Extract the [X, Y] coordinate from the center of the cell holding the provided text.  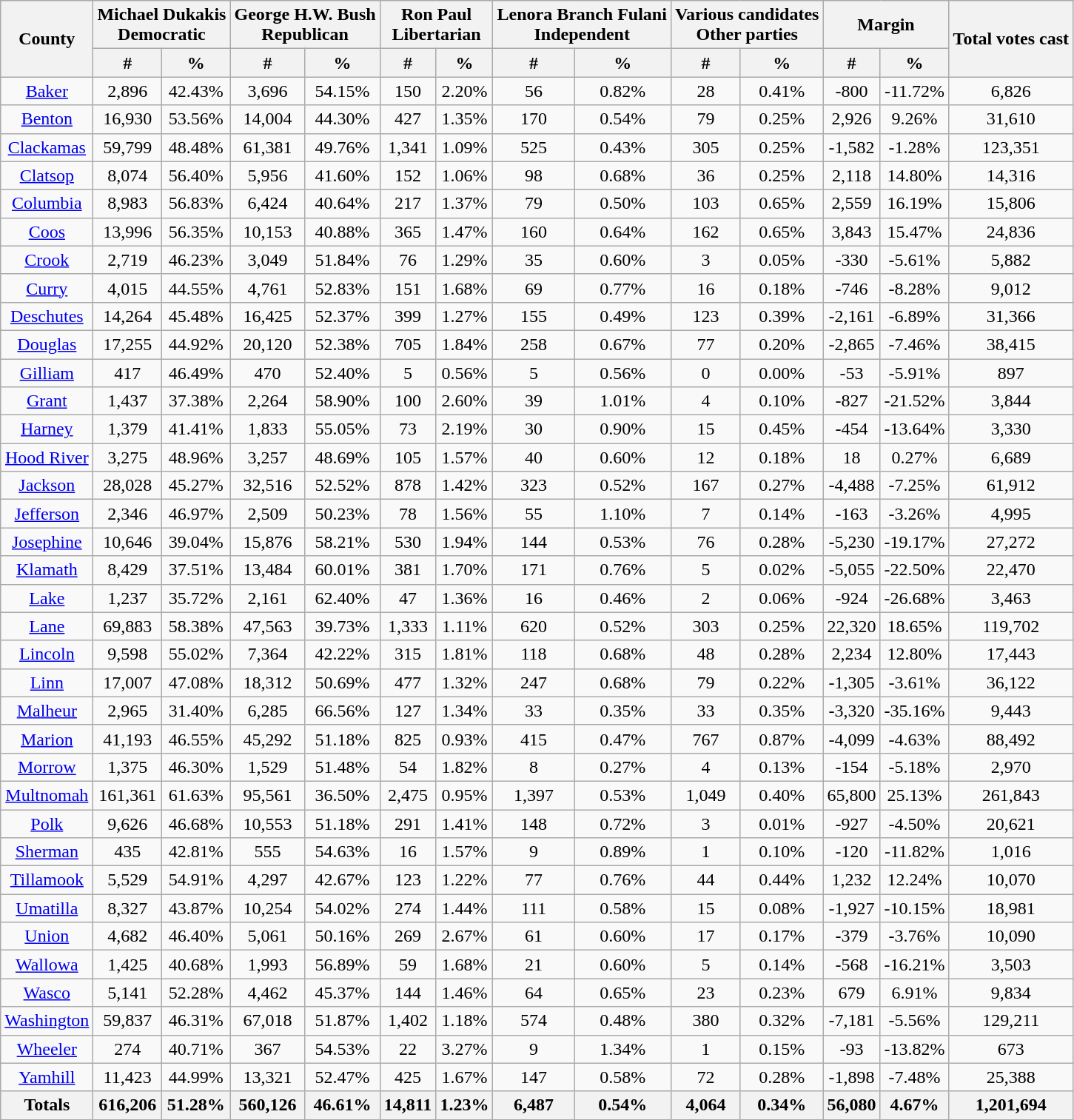
13,321 [268, 1077]
679 [851, 993]
258 [534, 344]
54.63% [342, 852]
Ron PaulLibertarian [437, 25]
Curry [47, 288]
72 [705, 1077]
17,443 [1011, 654]
6.91% [915, 993]
1,833 [268, 429]
3,257 [268, 457]
50.23% [342, 514]
Klamath [47, 570]
45.27% [195, 486]
0.34% [782, 1105]
171 [534, 570]
16.19% [915, 204]
8 [534, 767]
-11.82% [915, 852]
-5.56% [915, 1021]
-7.46% [915, 344]
George H.W. BushRepublican [305, 25]
31,610 [1011, 119]
Grant [47, 401]
-53 [851, 372]
152 [408, 175]
52.52% [342, 486]
435 [127, 852]
48.69% [342, 457]
18,981 [1011, 908]
Marion [47, 739]
Baker [47, 91]
2,118 [851, 175]
17,255 [127, 344]
52.83% [342, 288]
0.47% [622, 739]
103 [705, 204]
15,876 [268, 542]
61,912 [1011, 486]
14.80% [915, 175]
111 [534, 908]
560,126 [268, 1105]
13,484 [268, 570]
22,320 [851, 626]
44.30% [342, 119]
Linn [47, 683]
3,503 [1011, 965]
4,015 [127, 288]
54.02% [342, 908]
-5,055 [851, 570]
51.28% [195, 1105]
825 [408, 739]
1.01% [622, 401]
10,070 [1011, 880]
-13.64% [915, 429]
1.32% [465, 683]
6,826 [1011, 91]
-154 [851, 767]
1,016 [1011, 852]
1,201,694 [1011, 1105]
0.87% [782, 739]
1.23% [465, 1105]
28,028 [127, 486]
1.29% [465, 260]
477 [408, 683]
9,012 [1011, 288]
0.01% [782, 824]
155 [534, 316]
1.09% [465, 147]
Deschutes [47, 316]
151 [408, 288]
269 [408, 936]
4,297 [268, 880]
Sherman [47, 852]
Hood River [47, 457]
0.95% [465, 795]
6,487 [534, 1105]
55.02% [195, 654]
0.44% [782, 880]
1,379 [127, 429]
0.13% [782, 767]
-19.17% [915, 542]
42.22% [342, 654]
Michael DukakisDemocratic [161, 25]
2.60% [465, 401]
0.15% [782, 1049]
3.27% [465, 1049]
Columbia [47, 204]
51.84% [342, 260]
18,312 [268, 683]
56.40% [195, 175]
47.08% [195, 683]
65,800 [851, 795]
4,462 [268, 993]
31.40% [195, 711]
3,843 [851, 232]
41.41% [195, 429]
1.18% [465, 1021]
315 [408, 654]
Polk [47, 824]
52.28% [195, 993]
1,425 [127, 965]
0.48% [622, 1021]
12.24% [915, 880]
1.41% [465, 824]
574 [534, 1021]
60.01% [342, 570]
0.08% [782, 908]
52.40% [342, 372]
1.67% [465, 1077]
1.47% [465, 232]
41.60% [342, 175]
Morrow [47, 767]
303 [705, 626]
0.20% [782, 344]
0.05% [782, 260]
18.65% [915, 626]
2,264 [268, 401]
32,516 [268, 486]
22,470 [1011, 570]
399 [408, 316]
-1,582 [851, 147]
0.17% [782, 936]
367 [268, 1049]
-13.82% [915, 1049]
59,837 [127, 1021]
261,843 [1011, 795]
48.96% [195, 457]
8,429 [127, 570]
-3.61% [915, 683]
217 [408, 204]
36.50% [342, 795]
41,193 [127, 739]
45,292 [268, 739]
Jefferson [47, 514]
28 [705, 91]
247 [534, 683]
0.64% [622, 232]
2,161 [268, 598]
13,996 [127, 232]
127 [408, 711]
100 [408, 401]
-330 [851, 260]
36 [705, 175]
46.23% [195, 260]
20,621 [1011, 824]
-379 [851, 936]
425 [408, 1077]
54 [408, 767]
Wallowa [47, 965]
14,004 [268, 119]
-4,488 [851, 486]
Various candidatesOther parties [747, 25]
45.37% [342, 993]
9.26% [915, 119]
3,463 [1011, 598]
46.30% [195, 767]
3,696 [268, 91]
12 [705, 457]
5,529 [127, 880]
17 [705, 936]
2,926 [851, 119]
2,559 [851, 204]
Douglas [47, 344]
Tillamook [47, 880]
8,327 [127, 908]
48 [705, 654]
147 [534, 1077]
59 [408, 965]
55.05% [342, 429]
44 [705, 880]
9,598 [127, 654]
16,425 [268, 316]
-5.18% [915, 767]
64 [534, 993]
46.49% [195, 372]
3,049 [268, 260]
305 [705, 147]
54.15% [342, 91]
Malheur [47, 711]
Total votes cast [1011, 38]
291 [408, 824]
0.02% [782, 570]
-26.68% [915, 598]
27,272 [1011, 542]
3,275 [127, 457]
46.97% [195, 514]
35 [534, 260]
2,719 [127, 260]
0.93% [465, 739]
1.06% [465, 175]
38,415 [1011, 344]
620 [534, 626]
1.11% [465, 626]
53.56% [195, 119]
365 [408, 232]
-93 [851, 1049]
40 [534, 457]
59,799 [127, 147]
39.73% [342, 626]
18 [851, 457]
22 [408, 1049]
1,529 [268, 767]
50.16% [342, 936]
1,397 [534, 795]
44.55% [195, 288]
52.38% [342, 344]
4,064 [705, 1105]
58.21% [342, 542]
-16.21% [915, 965]
2,896 [127, 91]
381 [408, 570]
25.13% [915, 795]
30 [534, 429]
54.53% [342, 1049]
0.41% [782, 91]
14,264 [127, 316]
167 [705, 486]
0.67% [622, 344]
0 [705, 372]
58.90% [342, 401]
15,806 [1011, 204]
0.49% [622, 316]
123,351 [1011, 147]
2.67% [465, 936]
-6.89% [915, 316]
427 [408, 119]
1.37% [465, 204]
1,333 [408, 626]
-2,865 [851, 344]
2,970 [1011, 767]
Lane [47, 626]
8,983 [127, 204]
Washington [47, 1021]
67,018 [268, 1021]
69 [534, 288]
0.22% [782, 683]
-5,230 [851, 542]
88,492 [1011, 739]
7 [705, 514]
1,237 [127, 598]
170 [534, 119]
-1.28% [915, 147]
4.67% [915, 1105]
5,956 [268, 175]
767 [705, 739]
0.77% [622, 288]
-4,099 [851, 739]
2 [705, 598]
10,153 [268, 232]
66.56% [342, 711]
616,206 [127, 1105]
-746 [851, 288]
40.68% [195, 965]
1,375 [127, 767]
1,402 [408, 1021]
6,285 [268, 711]
17,007 [127, 683]
Clackamas [47, 147]
10,646 [127, 542]
-21.52% [915, 401]
-568 [851, 965]
Union [47, 936]
1,437 [127, 401]
47 [408, 598]
-7.48% [915, 1077]
39 [534, 401]
24,836 [1011, 232]
1,232 [851, 880]
417 [127, 372]
0.06% [782, 598]
380 [705, 1021]
15.47% [915, 232]
-22.50% [915, 570]
-454 [851, 429]
Lake [47, 598]
-1,927 [851, 908]
52.37% [342, 316]
-5.91% [915, 372]
2,509 [268, 514]
37.38% [195, 401]
150 [408, 91]
Coos [47, 232]
40.88% [342, 232]
Wheeler [47, 1049]
62.40% [342, 598]
73 [408, 429]
-5.61% [915, 260]
323 [534, 486]
-10.15% [915, 908]
55 [534, 514]
44.92% [195, 344]
56,080 [851, 1105]
0.72% [622, 824]
Benton [47, 119]
105 [408, 457]
-3.76% [915, 936]
37.51% [195, 570]
3,330 [1011, 429]
7,364 [268, 654]
148 [534, 824]
-35.16% [915, 711]
61,381 [268, 147]
Lincoln [47, 654]
Yamhill [47, 1077]
16,930 [127, 119]
-7.25% [915, 486]
-3,320 [851, 711]
42.81% [195, 852]
1.56% [465, 514]
2,234 [851, 654]
5,141 [127, 993]
2.20% [465, 91]
10,254 [268, 908]
98 [534, 175]
Multnomah [47, 795]
44.99% [195, 1077]
0.90% [622, 429]
1,049 [705, 795]
0.00% [782, 372]
78 [408, 514]
1.10% [622, 514]
0.43% [622, 147]
21 [534, 965]
9,834 [1011, 993]
161,361 [127, 795]
5,882 [1011, 260]
1.46% [465, 993]
Margin [886, 25]
0.82% [622, 91]
9,443 [1011, 711]
46.55% [195, 739]
Umatilla [47, 908]
0.39% [782, 316]
-1,305 [851, 683]
36,122 [1011, 683]
46.68% [195, 824]
40.71% [195, 1049]
-924 [851, 598]
129,211 [1011, 1021]
Josephine [47, 542]
0.23% [782, 993]
1.44% [465, 908]
2,475 [408, 795]
1,993 [268, 965]
Crook [47, 260]
415 [534, 739]
61 [534, 936]
Lenora Branch FulaniIndependent [582, 25]
54.91% [195, 880]
-927 [851, 824]
6,424 [268, 204]
-120 [851, 852]
14,316 [1011, 175]
20,120 [268, 344]
51.48% [342, 767]
49.76% [342, 147]
119,702 [1011, 626]
40.64% [342, 204]
-2,161 [851, 316]
Gilliam [47, 372]
1.82% [465, 767]
4,682 [127, 936]
1.36% [465, 598]
45.48% [195, 316]
95,561 [268, 795]
1.70% [465, 570]
42.67% [342, 880]
673 [1011, 1049]
0.45% [782, 429]
1.81% [465, 654]
47,563 [268, 626]
8,074 [127, 175]
1.27% [465, 316]
-3.26% [915, 514]
0.40% [782, 795]
705 [408, 344]
Harney [47, 429]
58.38% [195, 626]
555 [268, 852]
56 [534, 91]
525 [534, 147]
4,995 [1011, 514]
Totals [47, 1105]
39.04% [195, 542]
61.63% [195, 795]
160 [534, 232]
2.19% [465, 429]
56.83% [195, 204]
-7,181 [851, 1021]
Clatsop [47, 175]
0.50% [622, 204]
11,423 [127, 1077]
1.94% [465, 542]
51.87% [342, 1021]
878 [408, 486]
Wasco [47, 993]
50.69% [342, 683]
1.35% [465, 119]
10,553 [268, 824]
46.61% [342, 1105]
0.46% [622, 598]
-1,898 [851, 1077]
-800 [851, 91]
9,626 [127, 824]
530 [408, 542]
69,883 [127, 626]
42.43% [195, 91]
Jackson [47, 486]
0.32% [782, 1021]
-11.72% [915, 91]
3,844 [1011, 401]
14,811 [408, 1105]
470 [268, 372]
897 [1011, 372]
48.48% [195, 147]
County [47, 38]
1.22% [465, 880]
162 [705, 232]
2,965 [127, 711]
6,689 [1011, 457]
56.35% [195, 232]
25,388 [1011, 1077]
1.42% [465, 486]
-8.28% [915, 288]
10,090 [1011, 936]
118 [534, 654]
12.80% [915, 654]
46.31% [195, 1021]
2,346 [127, 514]
43.87% [195, 908]
56.89% [342, 965]
1.84% [465, 344]
5,061 [268, 936]
-163 [851, 514]
0.89% [622, 852]
-827 [851, 401]
23 [705, 993]
46.40% [195, 936]
-4.50% [915, 824]
-4.63% [915, 739]
52.47% [342, 1077]
1,341 [408, 147]
4,761 [268, 288]
31,366 [1011, 316]
35.72% [195, 598]
